From the cell containing the given text, extract its center point as [x, y] coordinate. 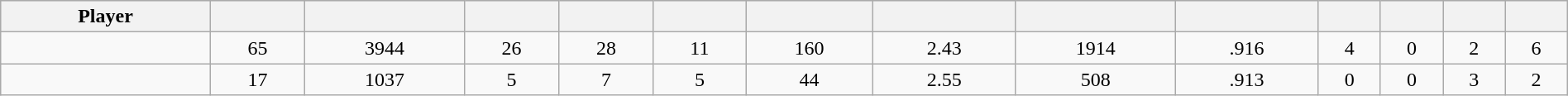
1037 [385, 79]
7 [606, 79]
Player [106, 17]
4 [1350, 48]
2.55 [944, 79]
.916 [1247, 48]
65 [257, 48]
44 [810, 79]
26 [511, 48]
508 [1095, 79]
1914 [1095, 48]
2.43 [944, 48]
.913 [1247, 79]
17 [257, 79]
28 [606, 48]
3944 [385, 48]
3 [1474, 79]
11 [700, 48]
160 [810, 48]
6 [1537, 48]
